Extract the [x, y] coordinate from the center of the cell holding the provided text.  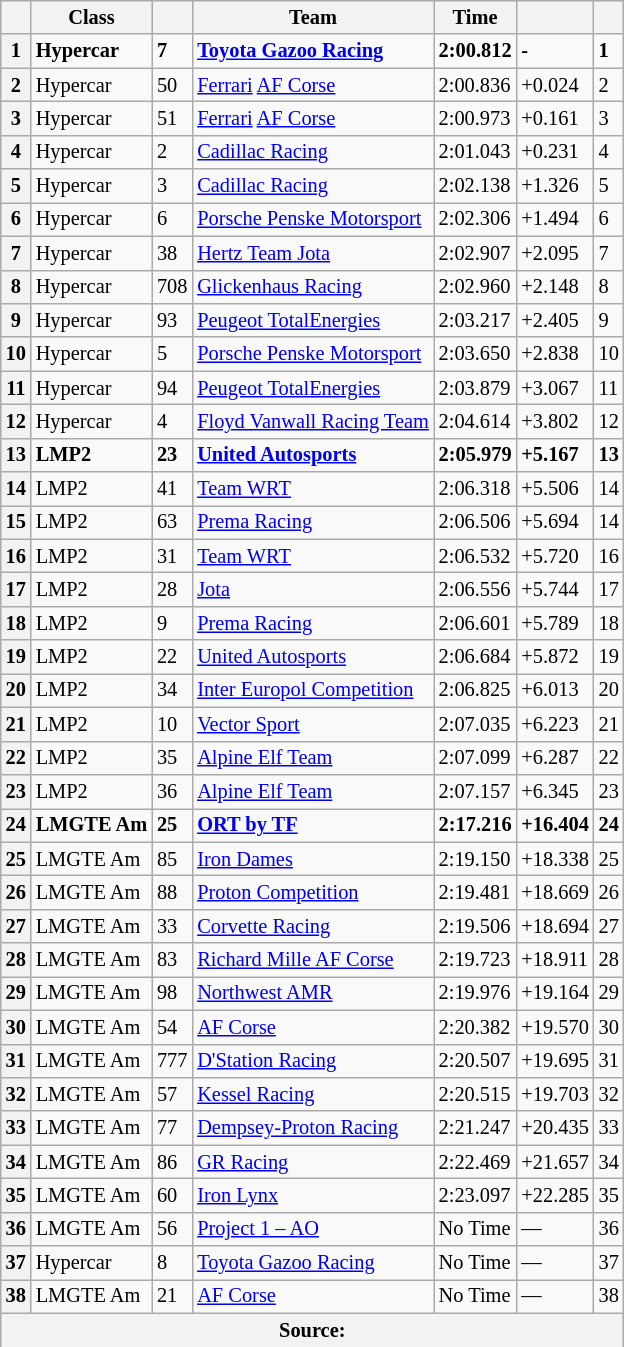
Kessel Racing [312, 1094]
2:07.035 [476, 724]
2:03.879 [476, 388]
2:20.507 [476, 1061]
Dempsey-Proton Racing [312, 1128]
86 [172, 1162]
D'Station Racing [312, 1061]
2:19.723 [476, 960]
2:06.684 [476, 657]
+18.669 [554, 892]
+18.338 [554, 859]
Project 1 – AO [312, 1229]
85 [172, 859]
2:00.973 [476, 118]
+2.405 [554, 320]
2:06.556 [476, 589]
2:20.382 [476, 1027]
2:20.515 [476, 1094]
2:17.216 [476, 825]
Richard Mille AF Corse [312, 960]
+0.161 [554, 118]
+0.231 [554, 152]
+2.838 [554, 354]
708 [172, 287]
+5.167 [554, 455]
+5.744 [554, 589]
57 [172, 1094]
+1.326 [554, 186]
2:19.976 [476, 993]
2:02.306 [476, 219]
2:07.099 [476, 758]
+16.404 [554, 825]
2:19.481 [476, 892]
+18.911 [554, 960]
+19.703 [554, 1094]
54 [172, 1027]
+1.494 [554, 219]
2:23.097 [476, 1195]
50 [172, 85]
+6.287 [554, 758]
GR Racing [312, 1162]
41 [172, 489]
98 [172, 993]
2:04.614 [476, 421]
Time [476, 17]
Corvette Racing [312, 926]
2:02.907 [476, 253]
+5.694 [554, 522]
+19.570 [554, 1027]
+3.067 [554, 388]
51 [172, 118]
777 [172, 1061]
2:06.532 [476, 556]
2:03.650 [476, 354]
Inter Europol Competition [312, 690]
15 [16, 522]
Glickenhaus Racing [312, 287]
88 [172, 892]
+18.694 [554, 926]
+0.024 [554, 85]
Iron Dames [312, 859]
+2.148 [554, 287]
Proton Competition [312, 892]
+21.657 [554, 1162]
2:05.979 [476, 455]
+2.095 [554, 253]
+6.345 [554, 791]
2:19.150 [476, 859]
+19.695 [554, 1061]
Team [312, 17]
Source: [312, 1330]
2:19.506 [476, 926]
83 [172, 960]
Jota [312, 589]
2:21.247 [476, 1128]
2:22.469 [476, 1162]
2:02.960 [476, 287]
2:07.157 [476, 791]
2:06.506 [476, 522]
Iron Lynx [312, 1195]
Northwest AMR [312, 993]
Hertz Team Jota [312, 253]
2:06.318 [476, 489]
2:00.812 [476, 51]
2:01.043 [476, 152]
56 [172, 1229]
Floyd Vanwall Racing Team [312, 421]
93 [172, 320]
+22.285 [554, 1195]
94 [172, 388]
2:06.825 [476, 690]
2:03.217 [476, 320]
+3.802 [554, 421]
2:02.138 [476, 186]
+5.789 [554, 623]
Vector Sport [312, 724]
2:06.601 [476, 623]
- [554, 51]
77 [172, 1128]
+5.506 [554, 489]
2:00.836 [476, 85]
+19.164 [554, 993]
+6.013 [554, 690]
63 [172, 522]
Class [92, 17]
+5.720 [554, 556]
+6.223 [554, 724]
+5.872 [554, 657]
+20.435 [554, 1128]
60 [172, 1195]
ORT by TF [312, 825]
